Determine the (x, y) coordinate at the center of the cell enclosing the given text.  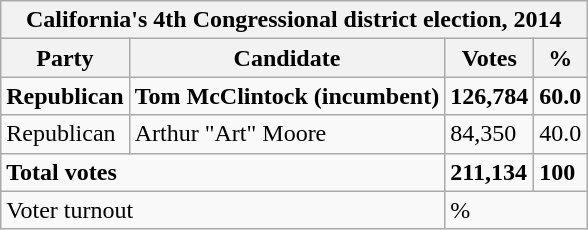
Votes (490, 58)
Party (65, 58)
40.0 (560, 134)
60.0 (560, 96)
Tom McClintock (incumbent) (287, 96)
Total votes (223, 172)
126,784 (490, 96)
California's 4th Congressional district election, 2014 (294, 20)
Voter turnout (223, 210)
211,134 (490, 172)
Candidate (287, 58)
Arthur "Art" Moore (287, 134)
84,350 (490, 134)
100 (560, 172)
